Return [x, y] of the center of cell containing provided text 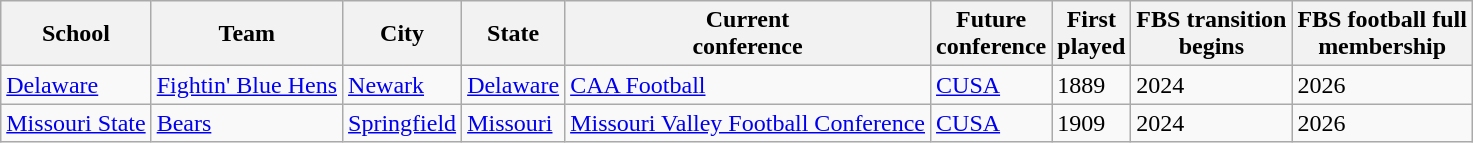
City [402, 34]
Missouri [514, 123]
Team [246, 34]
School [76, 34]
1889 [1092, 85]
FBS football full membership [1382, 34]
Newark [402, 85]
Currentconference [748, 34]
1909 [1092, 123]
Missouri Valley Football Conference [748, 123]
CAA Football [748, 85]
Springfield [402, 123]
FBS transition begins [1212, 34]
Fightin' Blue Hens [246, 85]
Missouri State [76, 123]
Bears [246, 123]
Futureconference [992, 34]
State [514, 34]
Firstplayed [1092, 34]
